Find where the given text appears and provide that cell's center as [X, Y] coordinate. 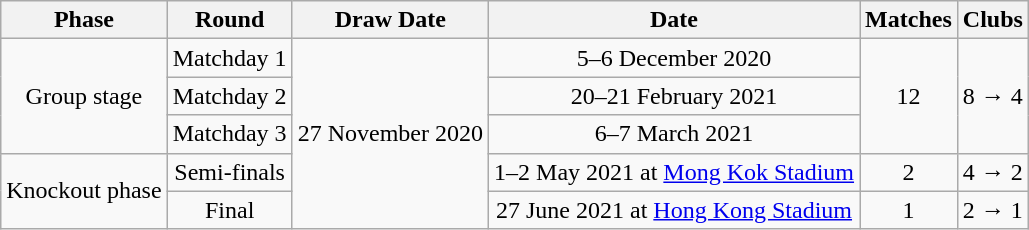
1–2 May 2021 at Mong Kok Stadium [674, 172]
Phase [84, 20]
Final [230, 210]
Knockout phase [84, 191]
Round [230, 20]
Clubs [992, 20]
2 → 1 [992, 210]
Matchday 2 [230, 96]
Matchday 3 [230, 134]
Semi-finals [230, 172]
8 → 4 [992, 96]
6–7 March 2021 [674, 134]
Matchday 1 [230, 58]
4 → 2 [992, 172]
Matches [909, 20]
5–6 December 2020 [674, 58]
2 [909, 172]
Group stage [84, 96]
20–21 February 2021 [674, 96]
12 [909, 96]
Date [674, 20]
1 [909, 210]
27 June 2021 at Hong Kong Stadium [674, 210]
27 November 2020 [390, 134]
Draw Date [390, 20]
